Search for the cell housing the specified text and yield its [x, y] center coordinate. 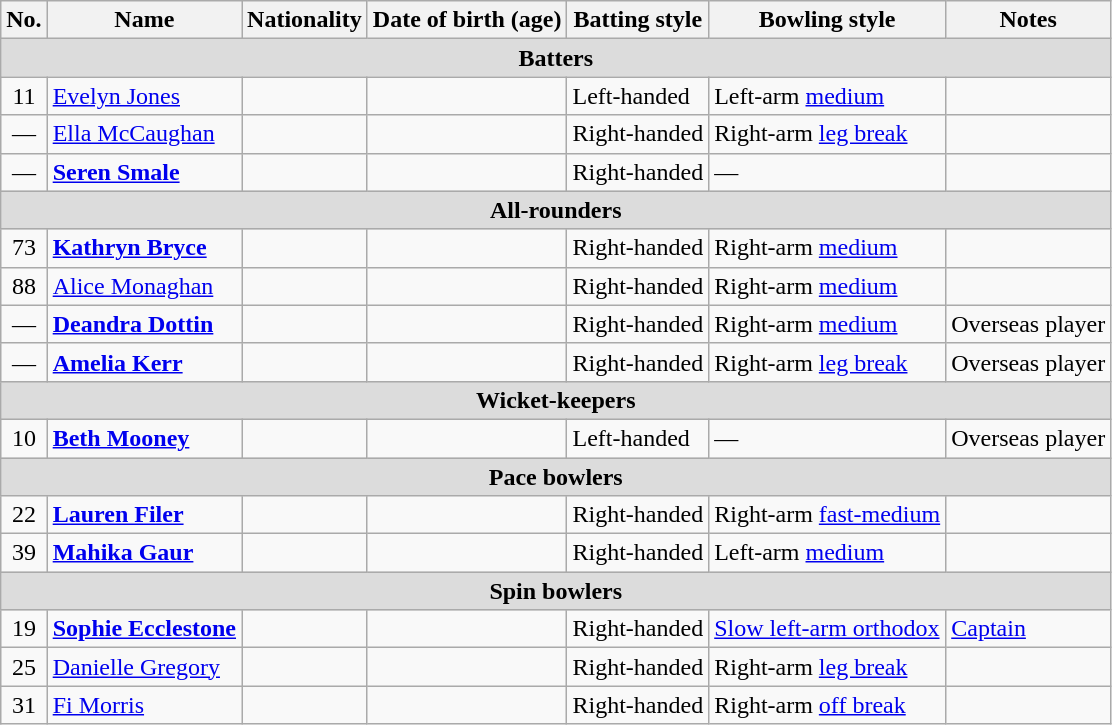
88 [24, 286]
Nationality [305, 20]
25 [24, 667]
Fi Morris [144, 705]
Danielle Gregory [144, 667]
10 [24, 438]
Pace bowlers [556, 477]
Lauren Filer [144, 515]
Wicket-keepers [556, 400]
11 [24, 96]
Mahika Gaur [144, 553]
Right-arm fast-medium [828, 515]
73 [24, 248]
Right-arm off break [828, 705]
31 [24, 705]
Notes [1028, 20]
Slow left-arm orthodox [828, 629]
All-rounders [556, 210]
Kathryn Bryce [144, 248]
Batters [556, 58]
Seren Smale [144, 172]
Amelia Kerr [144, 362]
19 [24, 629]
Bowling style [828, 20]
Ella McCaughan [144, 134]
Beth Mooney [144, 438]
Batting style [638, 20]
Deandra Dottin [144, 324]
Alice Monaghan [144, 286]
Sophie Ecclestone [144, 629]
Name [144, 20]
Date of birth (age) [467, 20]
Captain [1028, 629]
Evelyn Jones [144, 96]
22 [24, 515]
39 [24, 553]
No. [24, 20]
Spin bowlers [556, 591]
